Search for the cell housing the specified text and yield its [X, Y] center coordinate. 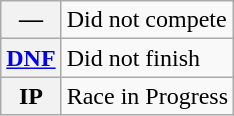
— [31, 20]
IP [31, 96]
Did not finish [147, 58]
Race in Progress [147, 96]
Did not compete [147, 20]
DNF [31, 58]
